Determine the (x, y) coordinate at the center of the cell enclosing the given text.  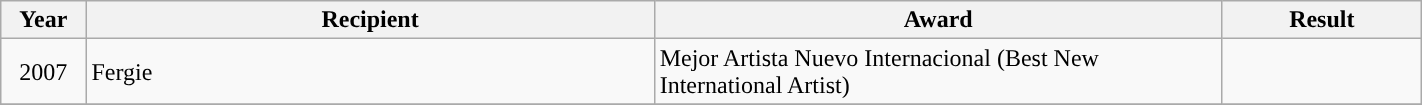
Fergie (370, 72)
Result (1322, 20)
Year (44, 20)
Mejor Artista Nuevo Internacional (Best New International Artist) (938, 72)
Recipient (370, 20)
Award (938, 20)
2007 (44, 72)
